Find where the given text appears and provide that cell's center as [x, y] coordinate. 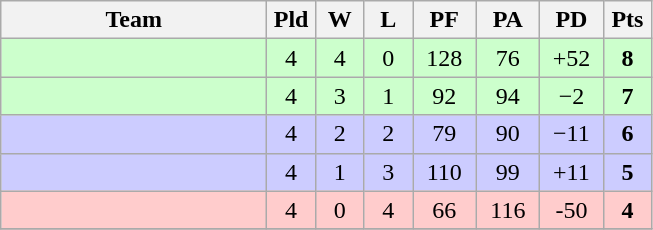
128 [444, 58]
+52 [572, 58]
Team [134, 20]
94 [508, 96]
PA [508, 20]
79 [444, 134]
8 [628, 58]
W [340, 20]
PF [444, 20]
6 [628, 134]
90 [508, 134]
116 [508, 210]
92 [444, 96]
66 [444, 210]
99 [508, 172]
5 [628, 172]
PD [572, 20]
L [388, 20]
Pts [628, 20]
110 [444, 172]
−2 [572, 96]
Pld [292, 20]
−11 [572, 134]
7 [628, 96]
76 [508, 58]
+11 [572, 172]
-50 [572, 210]
